Scan for the cell matching the given text and deliver its (x, y) coordinate at center. 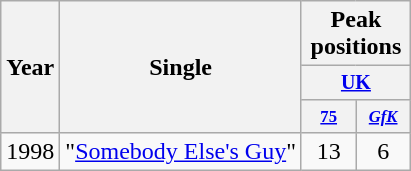
1998 (30, 152)
75 (328, 116)
6 (383, 152)
Peak positions (356, 34)
Single (181, 67)
"Somebody Else's Guy" (181, 152)
UK (356, 82)
GfK (383, 116)
13 (328, 152)
Year (30, 67)
